Return the (X, Y) coordinate for the center point of the cell that contains the specified text.  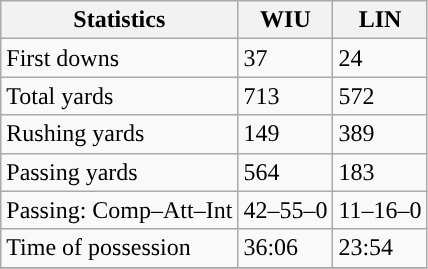
713 (286, 96)
11–16–0 (380, 210)
WIU (286, 20)
Rushing yards (120, 134)
Statistics (120, 20)
Total yards (120, 96)
42–55–0 (286, 210)
Passing: Comp–Att–Int (120, 210)
149 (286, 134)
Time of possession (120, 248)
37 (286, 58)
LIN (380, 20)
36:06 (286, 248)
23:54 (380, 248)
183 (380, 172)
564 (286, 172)
389 (380, 134)
572 (380, 96)
Passing yards (120, 172)
24 (380, 58)
First downs (120, 58)
